Scan for the cell matching the given text and deliver its (X, Y) coordinate at center. 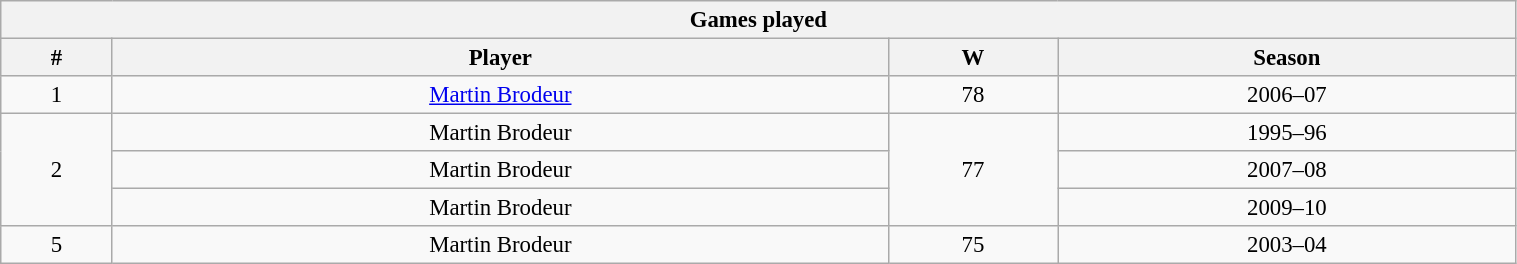
Games played (758, 20)
2009–10 (1287, 208)
1 (57, 95)
# (57, 58)
2003–04 (1287, 245)
Season (1287, 58)
78 (972, 95)
5 (57, 245)
75 (972, 245)
2007–08 (1287, 170)
77 (972, 170)
W (972, 58)
Player (500, 58)
2006–07 (1287, 95)
1995–96 (1287, 133)
2 (57, 170)
